Extract the [X, Y] coordinate from the center of the cell holding the provided text.  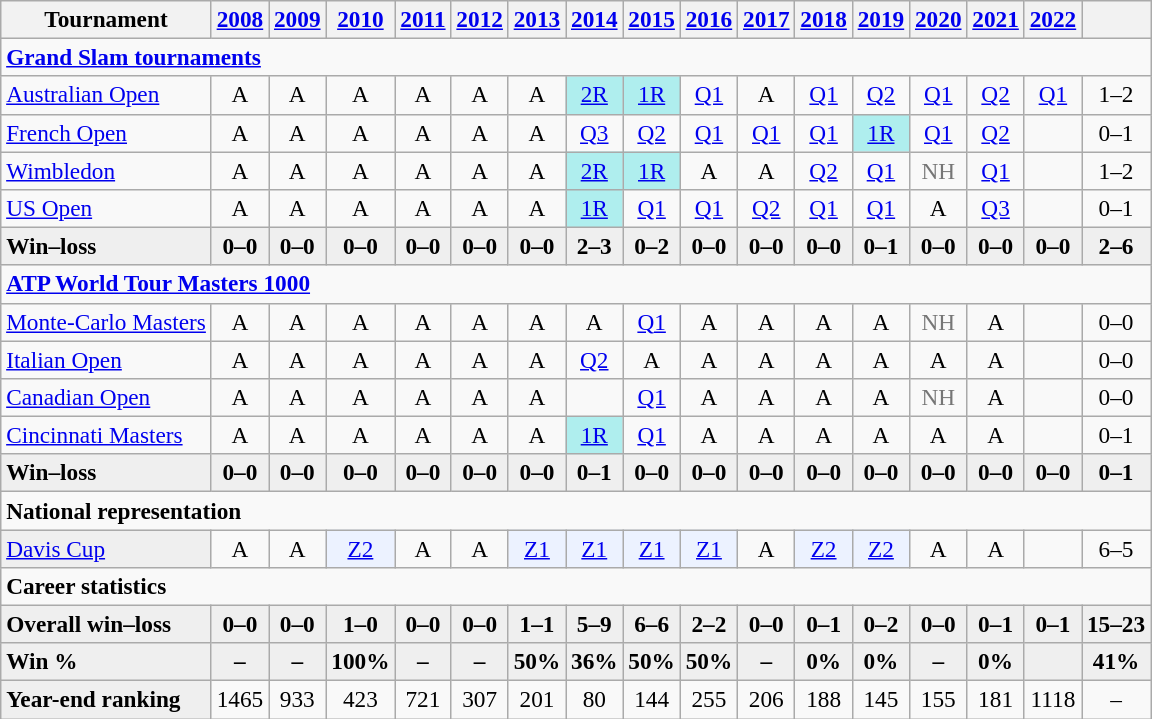
2016 [708, 19]
144 [652, 699]
2010 [360, 19]
French Open [106, 133]
Italian Open [106, 359]
6–5 [1116, 548]
2012 [480, 19]
80 [594, 699]
188 [824, 699]
6–6 [652, 624]
36% [594, 662]
2–2 [708, 624]
Wimbledon [106, 170]
206 [766, 699]
145 [880, 699]
ATP World Tour Masters 1000 [576, 284]
US Open [106, 208]
307 [480, 699]
2011 [423, 19]
Grand Slam tournaments [576, 57]
2020 [938, 19]
2022 [1052, 19]
Davis Cup [106, 548]
2–3 [594, 246]
423 [360, 699]
933 [298, 699]
Win % [106, 662]
1118 [1052, 699]
1465 [240, 699]
Canadian Open [106, 397]
41% [1116, 662]
Year-end ranking [106, 699]
255 [708, 699]
2–6 [1116, 246]
Cincinnati Masters [106, 435]
2017 [766, 19]
15–23 [1116, 624]
1–0 [360, 624]
155 [938, 699]
5–9 [594, 624]
Monte-Carlo Masters [106, 322]
2015 [652, 19]
2009 [298, 19]
2018 [824, 19]
2008 [240, 19]
2013 [536, 19]
721 [423, 699]
1–1 [536, 624]
100% [360, 662]
Career statistics [576, 586]
181 [996, 699]
National representation [576, 510]
Tournament [106, 19]
Overall win–loss [106, 624]
2021 [996, 19]
2014 [594, 19]
2019 [880, 19]
Australian Open [106, 95]
201 [536, 699]
